Determine the [x, y] coordinate at the center of the cell enclosing the given text.  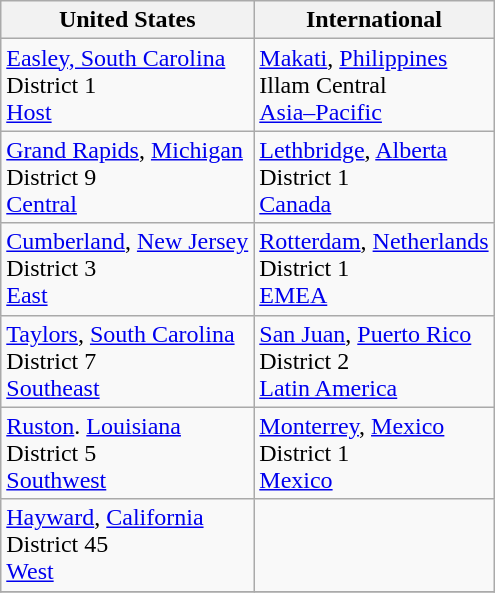
Makati, Philippines Illam Central Asia–Pacific [374, 85]
Lethbridge, AlbertaDistrict 1Canada [374, 177]
Ruston. LouisianaDistrict 5Southwest [128, 453]
Cumberland, New JerseyDistrict 3East [128, 269]
Easley, South CarolinaDistrict 1Host [128, 85]
Monterrey, MexicoDistrict 1Mexico [374, 453]
Hayward, CaliforniaDistrict 45West [128, 545]
Rotterdam, NetherlandsDistrict 1EMEA [374, 269]
San Juan, Puerto RicoDistrict 2Latin America [374, 361]
United States [128, 20]
International [374, 20]
Grand Rapids, MichiganDistrict 9Central [128, 177]
Taylors, South CarolinaDistrict 7Southeast [128, 361]
